Detect which cell encompasses the target text, then output its (x, y) center coordinate. 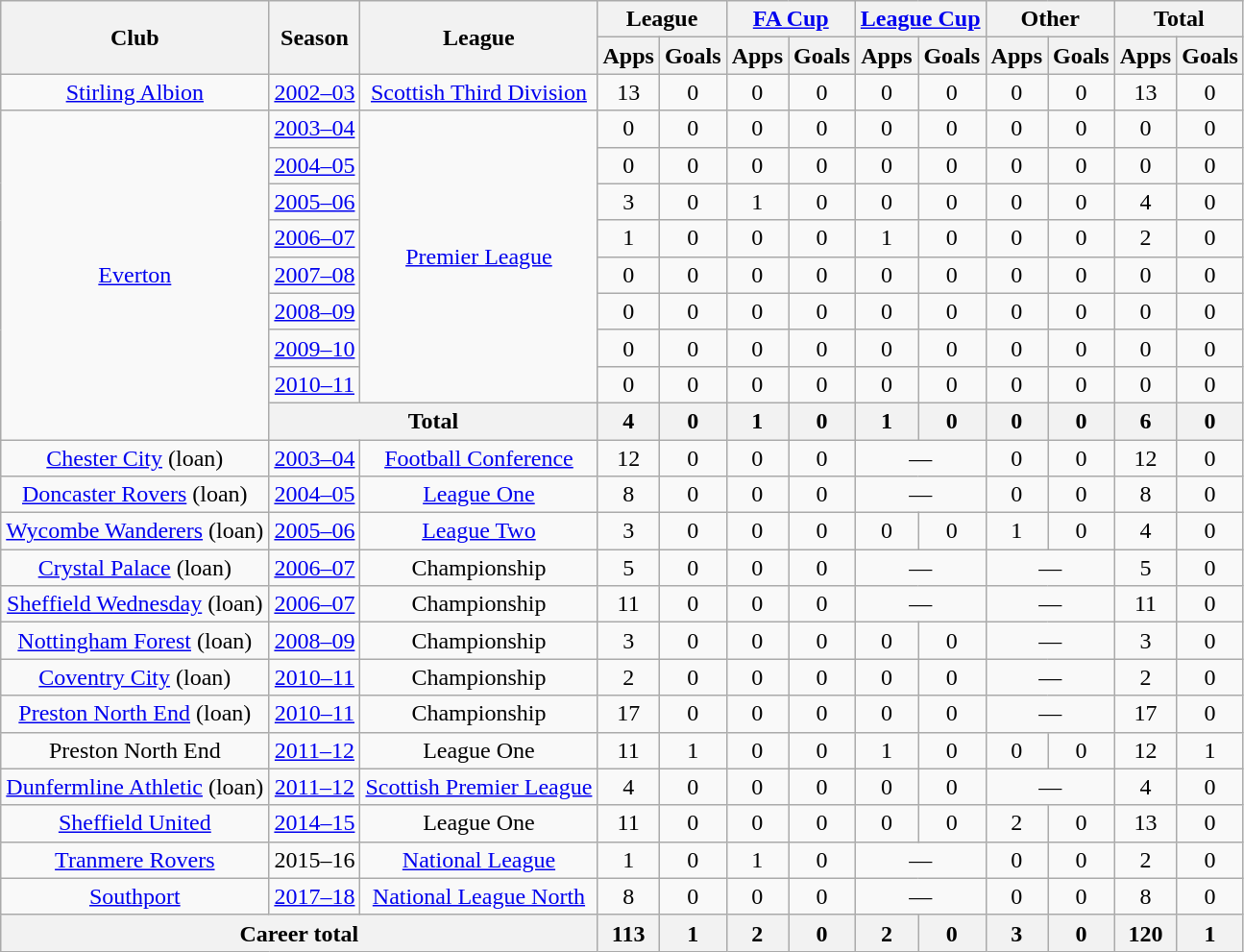
Dunfermline Athletic (loan) (134, 787)
Scottish Third Division (478, 92)
113 (628, 933)
Wycombe Wanderers (loan) (134, 531)
2002–03 (315, 92)
Premier League (478, 256)
Preston North End (134, 750)
National League (478, 860)
League Two (478, 531)
6 (1145, 421)
Sheffield United (134, 823)
120 (1145, 933)
Season (315, 37)
Football Conference (478, 458)
2007–08 (315, 275)
Doncaster Rovers (loan) (134, 495)
Stirling Albion (134, 92)
2017–18 (315, 896)
Nottingham Forest (loan) (134, 641)
Other (1050, 19)
Crystal Palace (loan) (134, 568)
Sheffield Wednesday (loan) (134, 604)
National League North (478, 896)
FA Cup (791, 19)
Coventry City (loan) (134, 677)
2009–10 (315, 348)
Southport (134, 896)
Club (134, 37)
2015–16 (315, 860)
Scottish Premier League (478, 787)
League Cup (920, 19)
2014–15 (315, 823)
Career total (300, 933)
Tranmere Rovers (134, 860)
Chester City (loan) (134, 458)
Everton (134, 275)
Preston North End (loan) (134, 714)
